Pinpoint the cell where the given text exists, returning its (X, Y) midpoint coordinate. 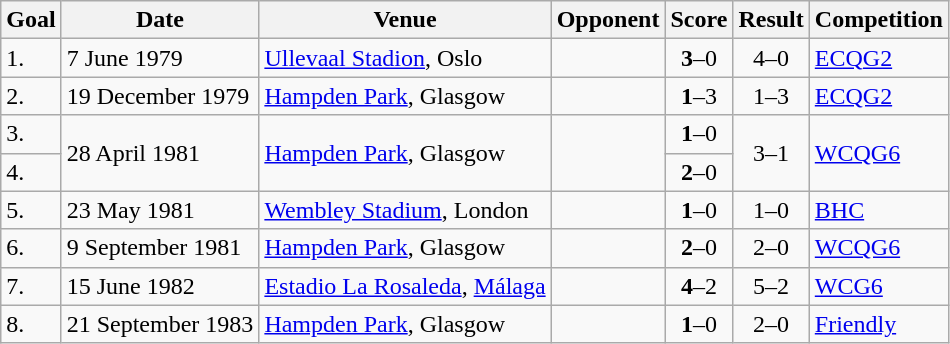
Date (160, 20)
4–0 (771, 58)
Opponent (608, 20)
5–2 (771, 286)
21 September 1983 (160, 324)
Estadio La Rosaleda, Málaga (405, 286)
Wembley Stadium, London (405, 210)
1. (31, 58)
28 April 1981 (160, 153)
Score (699, 20)
BHC (878, 210)
3–0 (699, 58)
9 September 1981 (160, 248)
4. (31, 172)
7 June 1979 (160, 58)
7. (31, 286)
WCG6 (878, 286)
6. (31, 248)
Friendly (878, 324)
8. (31, 324)
Competition (878, 20)
23 May 1981 (160, 210)
19 December 1979 (160, 96)
2. (31, 96)
Venue (405, 20)
3. (31, 134)
15 June 1982 (160, 286)
4–2 (699, 286)
Ullevaal Stadion, Oslo (405, 58)
Result (771, 20)
5. (31, 210)
Goal (31, 20)
3–1 (771, 153)
